Find where the given text appears and provide that cell's center as [x, y] coordinate. 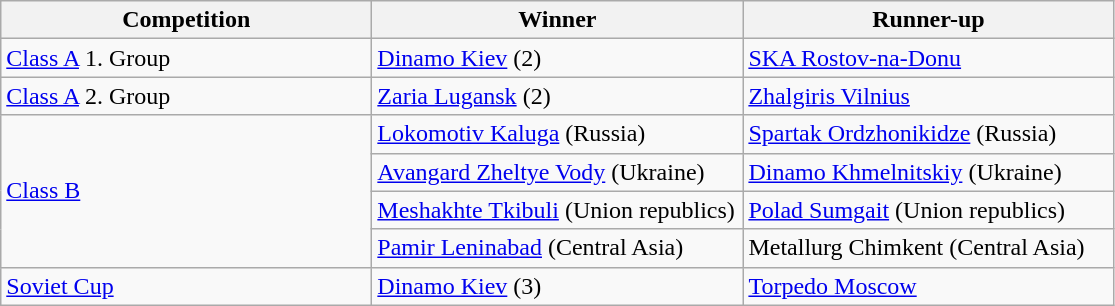
Zaria Lugansk (2) [558, 96]
Avangard Zheltye Vody (Ukraine) [558, 172]
Winner [558, 20]
Class A 1. Group [186, 58]
Meshakhte Tkibuli (Union republics) [558, 210]
Class B [186, 191]
Spartak Ordzhonikidze (Russia) [928, 134]
Lokomotiv Kaluga (Russia) [558, 134]
Dinamo Khmelnitskiy (Ukraine) [928, 172]
SKA Rostov-na-Donu [928, 58]
Class A 2. Group [186, 96]
Zhalgiris Vilnius [928, 96]
Pamir Leninabad (Central Asia) [558, 248]
Metallurg Chimkent (Central Asia) [928, 248]
Soviet Cup [186, 286]
Runner-up [928, 20]
Polad Sumgait (Union republics) [928, 210]
Dinamo Kiev (2) [558, 58]
Competition [186, 20]
Dinamo Kiev (3) [558, 286]
Torpedo Moscow [928, 286]
